Identify which cell holds the provided text, then report its (X, Y) central coordinate. 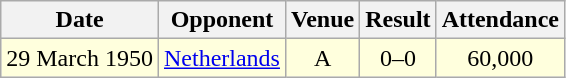
Venue (322, 20)
A (322, 58)
Netherlands (222, 58)
Result (398, 20)
Opponent (222, 20)
Attendance (500, 20)
60,000 (500, 58)
29 March 1950 (80, 58)
Date (80, 20)
0–0 (398, 58)
